Search for the cell housing the specified text and yield its [x, y] center coordinate. 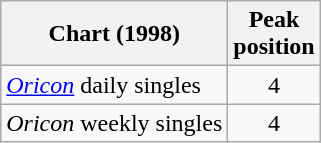
Peakposition [274, 34]
Oricon weekly singles [114, 123]
Chart (1998) [114, 34]
Oricon daily singles [114, 85]
